Detect which cell encompasses the target text, then output its (x, y) center coordinate. 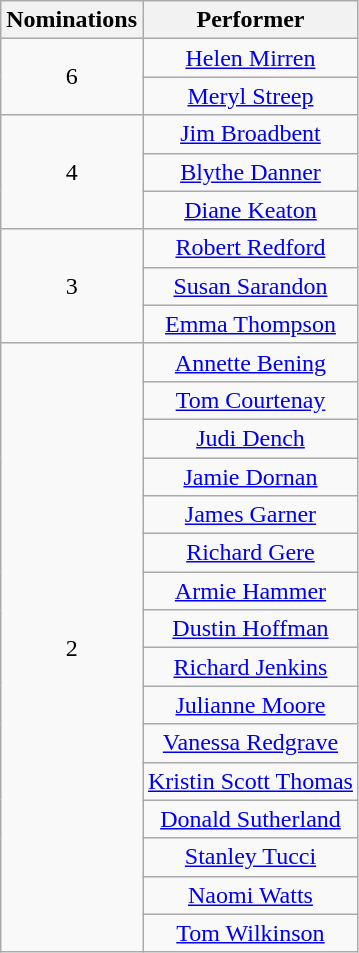
Dustin Hoffman (250, 629)
Emma Thompson (250, 324)
Vanessa Redgrave (250, 743)
Naomi Watts (250, 895)
Jamie Dornan (250, 477)
Judi Dench (250, 438)
Performer (250, 20)
2 (72, 648)
Tom Wilkinson (250, 933)
Diane Keaton (250, 210)
6 (72, 77)
Meryl Streep (250, 96)
Susan Sarandon (250, 286)
Tom Courtenay (250, 400)
Armie Hammer (250, 591)
Richard Gere (250, 553)
4 (72, 172)
Blythe Danner (250, 172)
Jim Broadbent (250, 134)
Donald Sutherland (250, 819)
3 (72, 286)
Stanley Tucci (250, 857)
Nominations (72, 20)
Richard Jenkins (250, 667)
James Garner (250, 515)
Helen Mirren (250, 58)
Robert Redford (250, 248)
Kristin Scott Thomas (250, 781)
Annette Bening (250, 362)
Julianne Moore (250, 705)
